Provide the (x, y) coordinate of the cell's center where the given text is located.  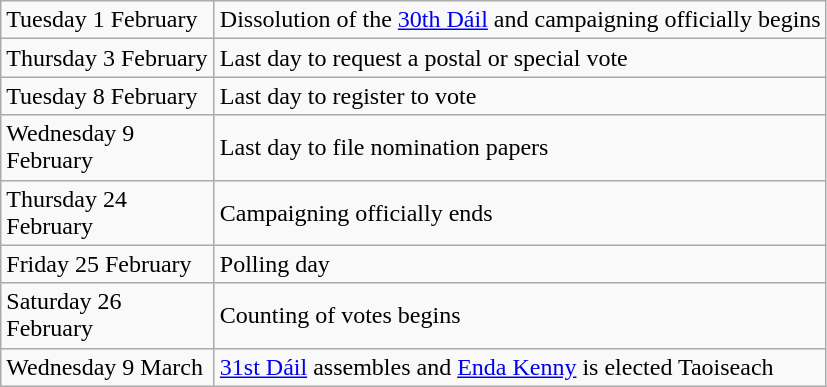
Last day to request a postal or special vote (520, 58)
Thursday 24 February (108, 212)
Last day to file nomination papers (520, 148)
31st Dáil assembles and Enda Kenny is elected Taoiseach (520, 367)
Wednesday 9 February (108, 148)
Counting of votes begins (520, 316)
Friday 25 February (108, 264)
Dissolution of the 30th Dáil and campaigning officially begins (520, 20)
Last day to register to vote (520, 96)
Tuesday 1 February (108, 20)
Saturday 26 February (108, 316)
Tuesday 8 February (108, 96)
Campaigning officially ends (520, 212)
Thursday 3 February (108, 58)
Polling day (520, 264)
Wednesday 9 March (108, 367)
